Detect which cell encompasses the target text, then output its (X, Y) center coordinate. 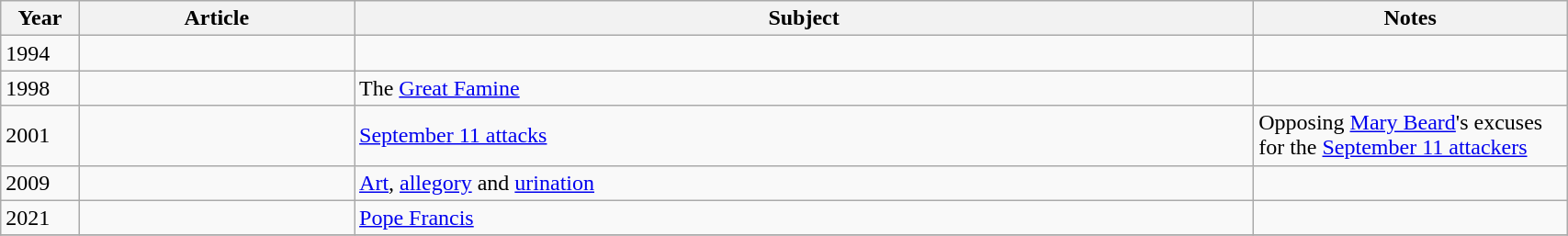
The Great Famine (805, 88)
Opposing Mary Beard's excuses for the September 11 attackers (1411, 136)
Year (40, 18)
Art, allegory and urination (805, 183)
2021 (40, 218)
Subject (805, 18)
2001 (40, 136)
1998 (40, 88)
September 11 attacks (805, 136)
Pope Francis (805, 218)
Article (217, 18)
2009 (40, 183)
1994 (40, 53)
Notes (1411, 18)
